Return the [x, y] coordinate for the center point of the cell that contains the specified text.  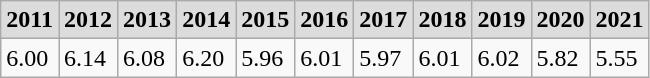
2021 [620, 20]
2012 [88, 20]
2020 [560, 20]
2018 [442, 20]
5.55 [620, 58]
6.02 [502, 58]
5.82 [560, 58]
2013 [148, 20]
2011 [30, 20]
5.96 [266, 58]
2019 [502, 20]
6.00 [30, 58]
6.20 [206, 58]
2016 [324, 20]
6.08 [148, 58]
6.14 [88, 58]
5.97 [384, 58]
2014 [206, 20]
2015 [266, 20]
2017 [384, 20]
